Return the (x, y) coordinate for the center point of the cell that contains the specified text.  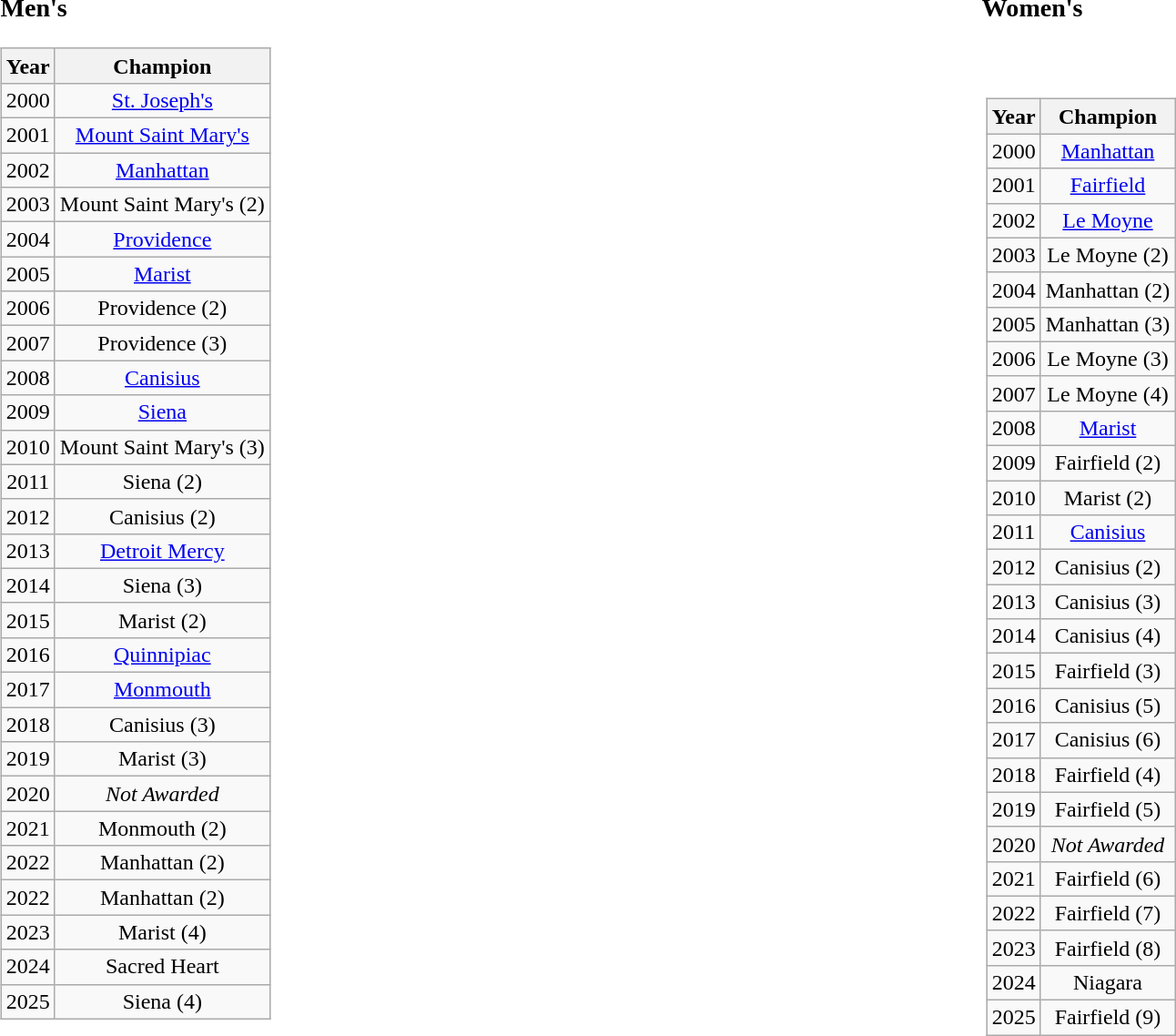
Niagara (1108, 982)
Canisius (5) (1108, 706)
Siena (3) (162, 585)
Providence (2) (162, 309)
Le Moyne (4) (1108, 393)
Marist (3) (162, 759)
Sacred Heart (162, 967)
Mount Saint Mary's (162, 136)
Fairfield (1108, 186)
Canisius (6) (1108, 740)
Monmouth (2) (162, 828)
Canisius (4) (1108, 636)
St. Joseph's (162, 100)
Fairfield (5) (1108, 809)
Mount Saint Mary's (3) (162, 447)
Fairfield (2) (1108, 463)
Le Moyne (2) (1108, 255)
Fairfield (3) (1108, 671)
Providence (162, 239)
Siena (162, 412)
Fairfield (4) (1108, 775)
Mount Saint Mary's (2) (162, 205)
Quinnipiac (162, 655)
Detroit Mercy (162, 551)
Le Moyne (1108, 220)
Providence (3) (162, 343)
Fairfield (7) (1108, 913)
Marist (4) (162, 932)
Fairfield (6) (1108, 879)
Manhattan (3) (1108, 324)
Siena (2) (162, 482)
Fairfield (8) (1108, 948)
Le Moyne (3) (1108, 359)
Monmouth (162, 690)
Siena (4) (162, 1001)
Fairfield (9) (1108, 1018)
